Detect which cell encompasses the target text, then output its (X, Y) center coordinate. 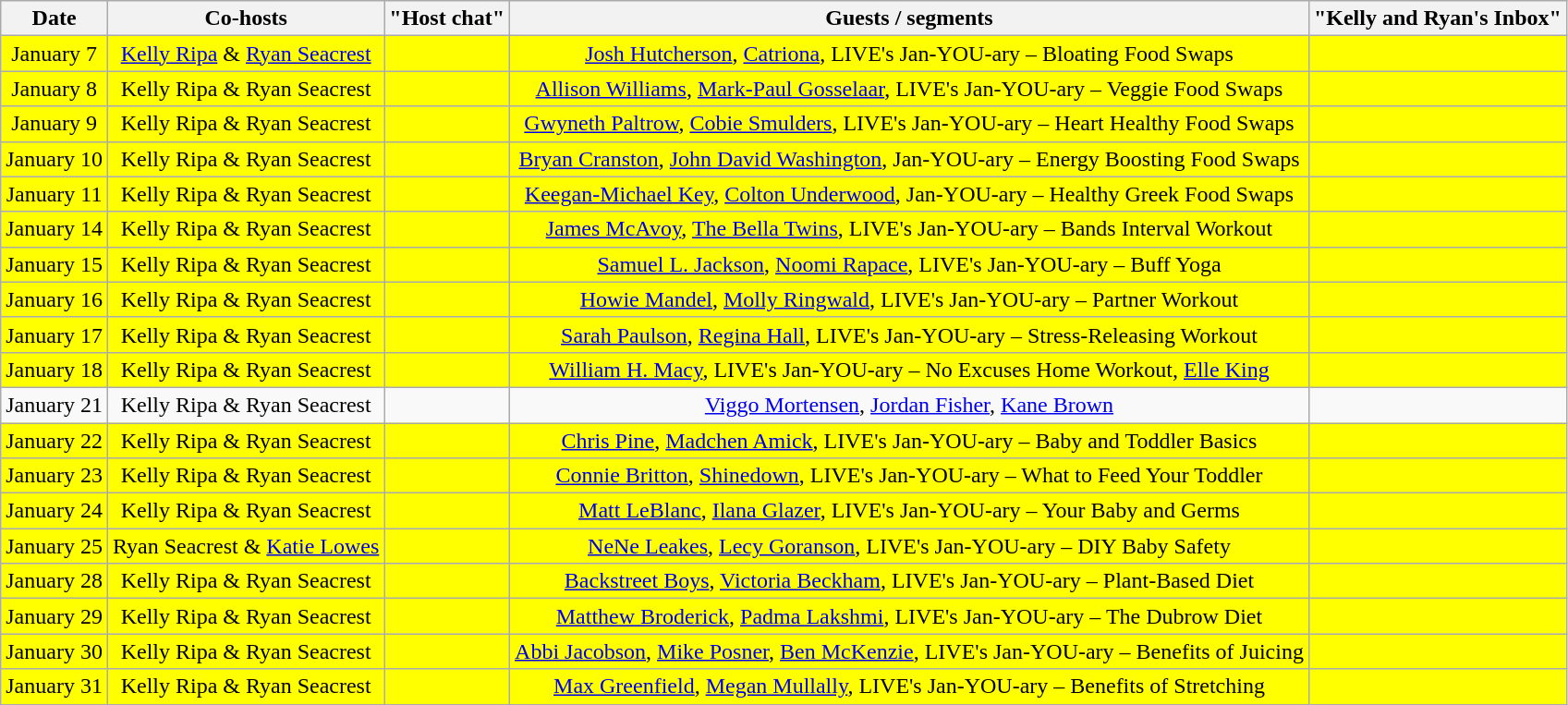
James McAvoy, The Bella Twins, LIVE's Jan-YOU-ary – Bands Interval Workout (909, 229)
Abbi Jacobson, Mike Posner, Ben McKenzie, LIVE's Jan-YOU-ary – Benefits of Juicing (909, 651)
January 7 (55, 54)
January 24 (55, 511)
Samuel L. Jackson, Noomi Rapace, LIVE's Jan-YOU-ary – Buff Yoga (909, 264)
January 31 (55, 687)
Sarah Paulson, Regina Hall, LIVE's Jan-YOU-ary – Stress-Releasing Workout (909, 334)
"Host chat" (447, 18)
Keegan-Michael Key, Colton Underwood, Jan-YOU-ary – Healthy Greek Food Swaps (909, 194)
January 28 (55, 581)
January 30 (55, 651)
January 15 (55, 264)
January 8 (55, 89)
Guests / segments (909, 18)
January 18 (55, 370)
January 16 (55, 299)
Gwyneth Paltrow, Cobie Smulders, LIVE's Jan-YOU-ary – Heart Healthy Food Swaps (909, 124)
January 14 (55, 229)
Josh Hutcherson, Catriona, LIVE's Jan-YOU-ary – Bloating Food Swaps (909, 54)
January 22 (55, 441)
Viggo Mortensen, Jordan Fisher, Kane Brown (909, 405)
January 9 (55, 124)
Date (55, 18)
Allison Williams, Mark-Paul Gosselaar, LIVE's Jan-YOU-ary – Veggie Food Swaps (909, 89)
Backstreet Boys, Victoria Beckham, LIVE's Jan-YOU-ary – Plant-Based Diet (909, 581)
Connie Britton, Shinedown, LIVE's Jan-YOU-ary – What to Feed Your Toddler (909, 476)
Max Greenfield, Megan Mullally, LIVE's Jan-YOU-ary – Benefits of Stretching (909, 687)
January 17 (55, 334)
January 11 (55, 194)
Ryan Seacrest & Katie Lowes (246, 546)
Chris Pine, Madchen Amick, LIVE's Jan-YOU-ary – Baby and Toddler Basics (909, 441)
January 21 (55, 405)
January 23 (55, 476)
"Kelly and Ryan's Inbox" (1438, 18)
Co-hosts (246, 18)
January 10 (55, 159)
Matthew Broderick, Padma Lakshmi, LIVE's Jan-YOU-ary – The Dubrow Diet (909, 616)
Howie Mandel, Molly Ringwald, LIVE's Jan-YOU-ary – Partner Workout (909, 299)
January 25 (55, 546)
Bryan Cranston, John David Washington, Jan-YOU-ary – Energy Boosting Food Swaps (909, 159)
January 29 (55, 616)
NeNe Leakes, Lecy Goranson, LIVE's Jan-YOU-ary – DIY Baby Safety (909, 546)
Matt LeBlanc, Ilana Glazer, LIVE's Jan-YOU-ary – Your Baby and Germs (909, 511)
William H. Macy, LIVE's Jan-YOU-ary – No Excuses Home Workout, Elle King (909, 370)
